Capture the cell that displays the provided text and extract its [X, Y] central coordinate. 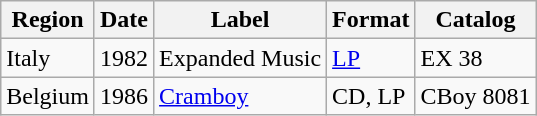
1986 [124, 96]
Format [371, 20]
Region [48, 20]
Expanded Music [240, 58]
CBoy 8081 [476, 96]
LP [371, 58]
EX 38 [476, 58]
Italy [48, 58]
Cramboy [240, 96]
Label [240, 20]
Date [124, 20]
Catalog [476, 20]
CD, LP [371, 96]
1982 [124, 58]
Belgium [48, 96]
